Output the [X, Y] coordinate of the center of the cell containing the given text.  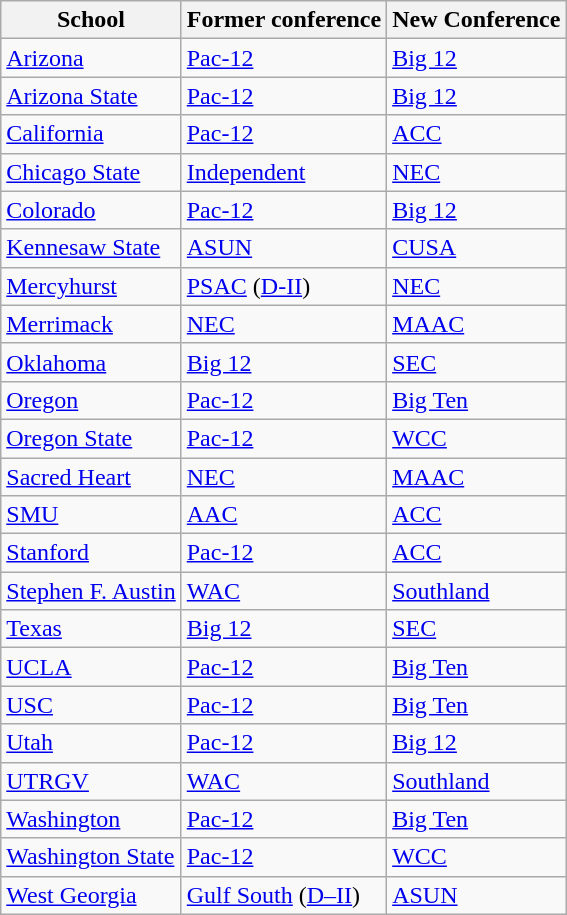
School [91, 20]
California [91, 134]
Texas [91, 629]
Independent [284, 172]
CUSA [476, 248]
Kennesaw State [91, 248]
SMU [91, 515]
USC [91, 705]
PSAC (D-II) [284, 286]
Oregon [91, 400]
Washington State [91, 857]
UTRGV [91, 781]
Gulf South (D–II) [284, 895]
Stephen F. Austin [91, 591]
West Georgia [91, 895]
New Conference [476, 20]
Oregon State [91, 438]
Sacred Heart [91, 477]
Stanford [91, 553]
Merrimack [91, 324]
AAC [284, 515]
Arizona [91, 58]
Washington [91, 819]
Oklahoma [91, 362]
Mercyhurst [91, 286]
Chicago State [91, 172]
Former conference [284, 20]
Arizona State [91, 96]
UCLA [91, 667]
Utah [91, 743]
Colorado [91, 210]
